Detect which cell encompasses the target text, then output its (x, y) center coordinate. 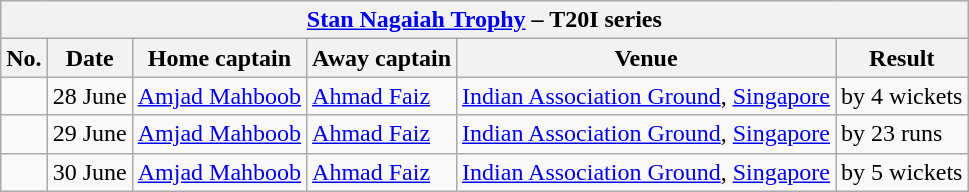
by 5 wickets (902, 172)
Stan Nagaiah Trophy – T20I series (484, 20)
No. (24, 58)
28 June (90, 96)
30 June (90, 172)
Away captain (382, 58)
by 23 runs (902, 134)
Venue (646, 58)
29 June (90, 134)
by 4 wickets (902, 96)
Date (90, 58)
Home captain (219, 58)
Result (902, 58)
